Locate the cell with the specified text and output its [X, Y] center coordinate. 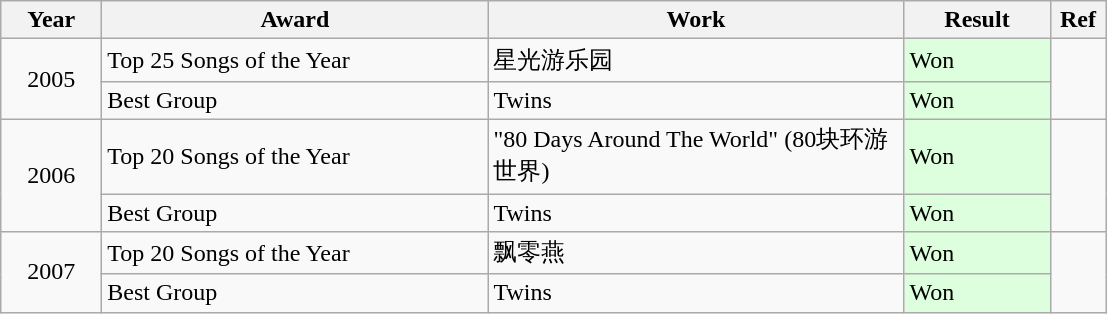
Result [977, 20]
2007 [52, 272]
Year [52, 20]
星光游乐园 [696, 60]
Work [696, 20]
Ref [1078, 20]
2005 [52, 80]
2006 [52, 175]
Award [295, 20]
Top 25 Songs of the Year [295, 60]
飘零燕 [696, 254]
"80 Days Around The World" (80块环游世界) [696, 156]
